Determine the (X, Y) coordinate at the center of the cell enclosing the given text.  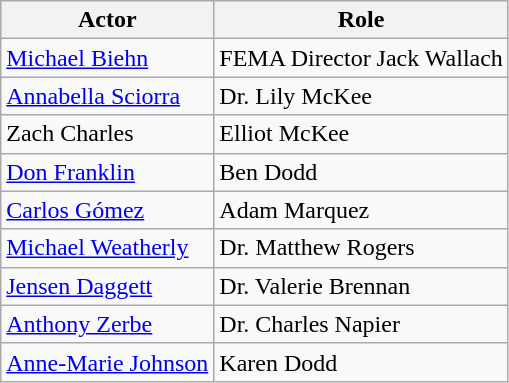
Don Franklin (108, 172)
Michael Biehn (108, 58)
Dr. Matthew Rogers (362, 248)
Ben Dodd (362, 172)
Role (362, 20)
Michael Weatherly (108, 248)
Karen Dodd (362, 362)
Dr. Valerie Brennan (362, 286)
FEMA Director Jack Wallach (362, 58)
Elliot McKee (362, 134)
Adam Marquez (362, 210)
Annabella Sciorra (108, 96)
Actor (108, 20)
Zach Charles (108, 134)
Carlos Gómez (108, 210)
Anthony Zerbe (108, 324)
Dr. Charles Napier (362, 324)
Anne-Marie Johnson (108, 362)
Jensen Daggett (108, 286)
Dr. Lily McKee (362, 96)
